Output the (X, Y) coordinate of the center of the cell containing the given text.  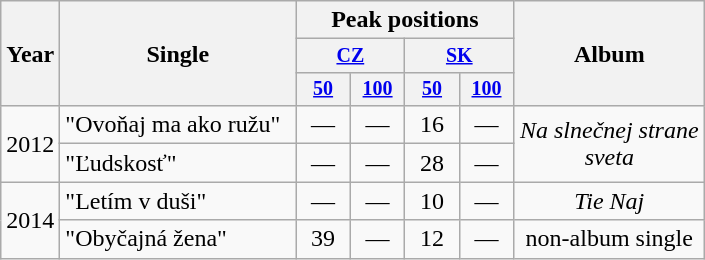
Na slnečnej strane sveta (610, 144)
16 (432, 125)
Single (178, 54)
"Obyčajná žena" (178, 239)
Peak positions (405, 20)
"Letím v duši" (178, 201)
2014 (30, 220)
SK (460, 56)
10 (432, 201)
28 (432, 163)
Tie Naj (610, 201)
CZ (350, 56)
"Ľudskosť" (178, 163)
Year (30, 54)
2012 (30, 144)
non-album single (610, 239)
12 (432, 239)
Album (610, 54)
39 (323, 239)
"Ovoňaj ma ako ružu" (178, 125)
